Locate the cell with the specified text and output its [x, y] center coordinate. 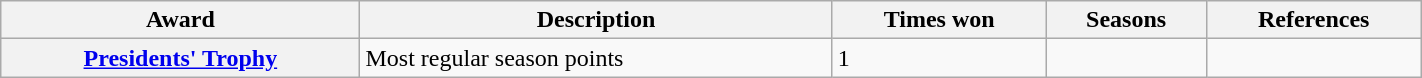
Most regular season points [596, 58]
Award [180, 20]
Seasons [1126, 20]
1 [939, 58]
Times won [939, 20]
References [1314, 20]
Description [596, 20]
Presidents' Trophy [180, 58]
